Determine the (x, y) coordinate at the center of the cell enclosing the given text.  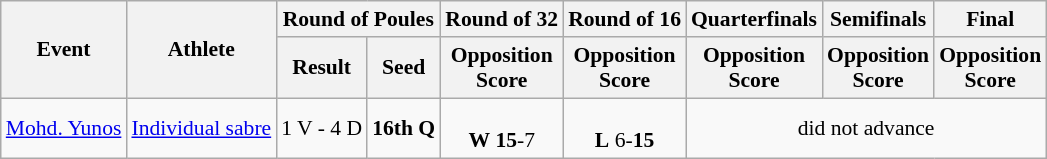
L 6-15 (624, 128)
1 V - 4 D (322, 128)
Result (322, 68)
W 15-7 (502, 128)
Seed (404, 68)
Quarterfinals (754, 19)
Final (990, 19)
Individual sabre (201, 128)
Semifinals (878, 19)
Round of 32 (502, 19)
Round of 16 (624, 19)
Round of Poules (358, 19)
Event (64, 50)
did not advance (866, 128)
Mohd. Yunos (64, 128)
Athlete (201, 50)
16th Q (404, 128)
